Identify which cell holds the provided text, then report its [X, Y] central coordinate. 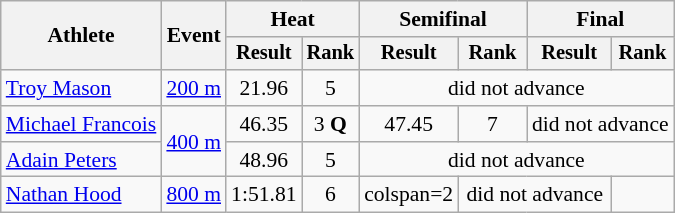
7 [492, 124]
Event [194, 36]
800 m [194, 195]
Troy Mason [82, 88]
21.96 [264, 88]
Semifinal [443, 19]
200 m [194, 88]
47.45 [408, 124]
Final [600, 19]
48.96 [264, 160]
1:51.81 [264, 195]
Nathan Hood [82, 195]
46.35 [264, 124]
colspan=2 [408, 195]
6 [331, 195]
3 Q [331, 124]
Adain Peters [82, 160]
400 m [194, 142]
Heat [292, 19]
Athlete [82, 36]
Michael Francois [82, 124]
